For the text-containing cell, return its midpoint in (x, y) coordinate format. 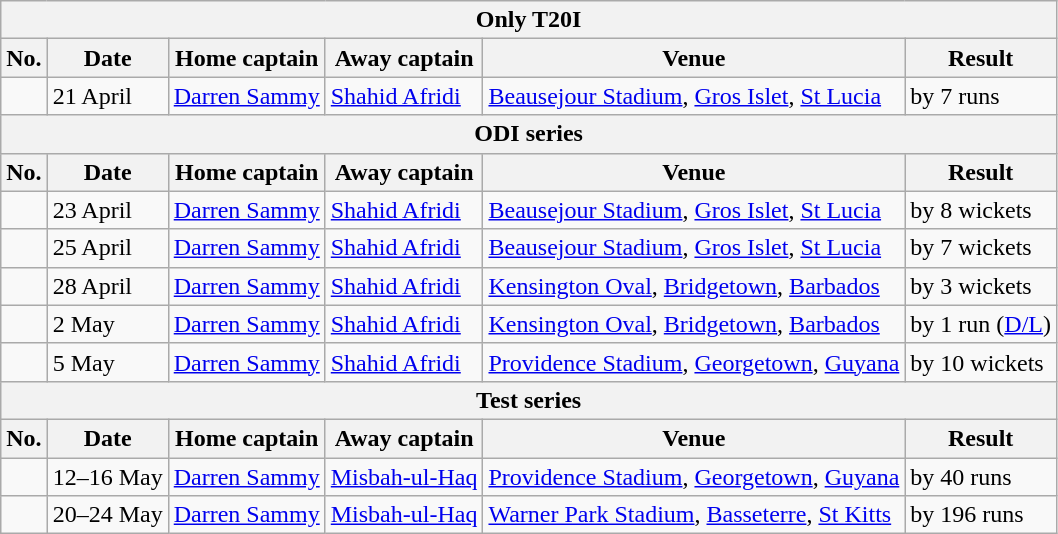
by 196 runs (981, 515)
by 8 wickets (981, 210)
25 April (108, 248)
by 10 wickets (981, 362)
21 April (108, 96)
by 7 runs (981, 96)
by 40 runs (981, 477)
by 1 run (D/L) (981, 324)
23 April (108, 210)
ODI series (529, 134)
28 April (108, 286)
Only T20I (529, 20)
20–24 May (108, 515)
12–16 May (108, 477)
Test series (529, 400)
5 May (108, 362)
2 May (108, 324)
by 3 wickets (981, 286)
Warner Park Stadium, Basseterre, St Kitts (694, 515)
by 7 wickets (981, 248)
